For the text-containing cell, return its midpoint in [x, y] coordinate format. 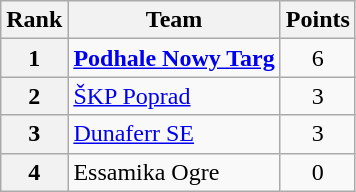
Dunaferr SE [174, 134]
ŠKP Poprad [174, 96]
Team [174, 20]
2 [34, 96]
1 [34, 58]
4 [34, 172]
0 [318, 172]
Rank [34, 20]
Points [318, 20]
Podhale Nowy Targ [174, 58]
6 [318, 58]
Essamika Ogre [174, 172]
